Output the [X, Y] coordinate of the center of the cell containing the given text.  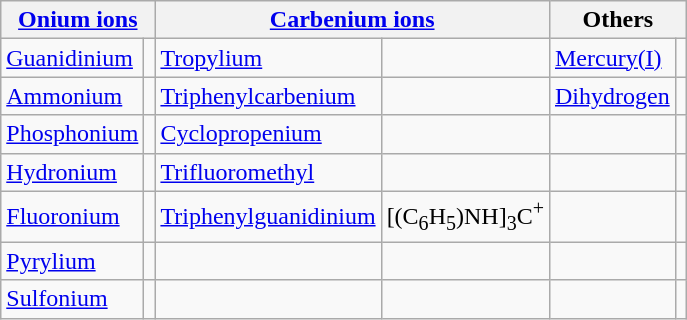
Ammonium [72, 96]
Carbenium ions [352, 20]
Hydronium [72, 172]
Sulfonium [72, 299]
Cyclopropenium [268, 134]
Mercury(I) [612, 58]
Pyrylium [72, 261]
Triphenylguanidinium [268, 216]
Onium ions [78, 20]
Trifluoromethyl [268, 172]
Phosphonium [72, 134]
Dihydrogen [612, 96]
Others [618, 20]
Tropylium [268, 58]
Fluoronium [72, 216]
[(C6H5)NH]3C+ [465, 216]
Guanidinium [72, 58]
Triphenylcarbenium [268, 96]
